Search for the cell housing the specified text and yield its [x, y] center coordinate. 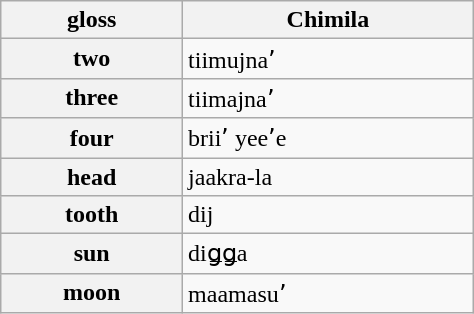
tooth [92, 215]
moon [92, 293]
jaakra-la [328, 177]
diǥǥa [328, 254]
four [92, 138]
tiimajnaʼ [328, 98]
sun [92, 254]
head [92, 177]
briiʼ yeeʼe [328, 138]
Chimila [328, 20]
tiimujnaʼ [328, 59]
dij [328, 215]
three [92, 98]
two [92, 59]
maamasuʼ [328, 293]
gloss [92, 20]
